Pinpoint the cell where the given text exists, returning its (X, Y) midpoint coordinate. 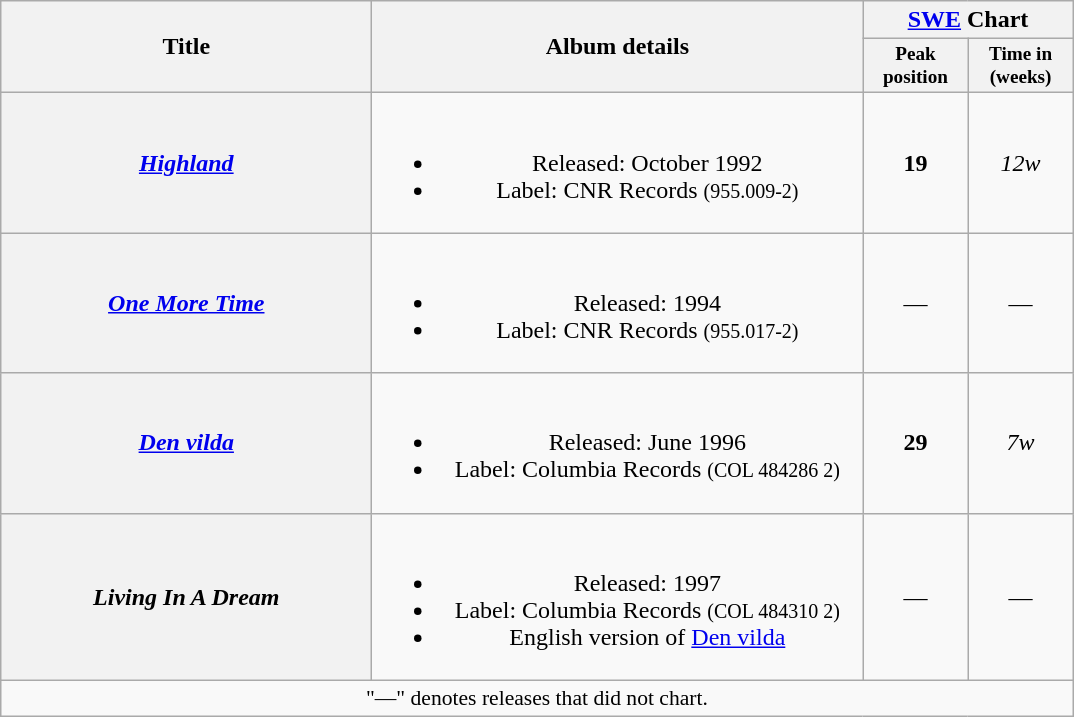
19 (916, 163)
Living In A Dream (186, 596)
Album details (618, 47)
12w (1020, 163)
One More Time (186, 303)
Released: 1994Label: CNR Records (955.017-2) (618, 303)
Released: June 1996Label: Columbia Records (COL 484286 2) (618, 443)
Den vilda (186, 443)
Highland (186, 163)
29 (916, 443)
Released: October 1992Label: CNR Records (955.009-2) (618, 163)
Released: 1997Label: Columbia Records (COL 484310 2)English version of Den vilda (618, 596)
"—" denotes releases that did not chart. (537, 698)
Peak position (916, 66)
Title (186, 47)
7w (1020, 443)
SWE Chart (968, 20)
Time in(weeks) (1020, 66)
